Pinpoint the cell where the given text exists, returning its (X, Y) midpoint coordinate. 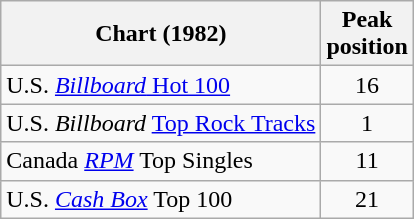
16 (367, 85)
U.S. Cash Box Top 100 (161, 199)
11 (367, 161)
U.S. Billboard Top Rock Tracks (161, 123)
U.S. Billboard Hot 100 (161, 85)
Peakposition (367, 34)
Canada RPM Top Singles (161, 161)
1 (367, 123)
Chart (1982) (161, 34)
21 (367, 199)
